Search for the cell housing the specified text and yield its [X, Y] center coordinate. 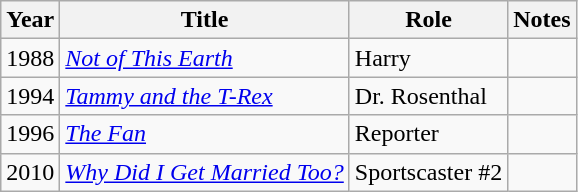
Reporter [428, 134]
Harry [428, 58]
Not of This Earth [205, 58]
Why Did I Get Married Too? [205, 172]
1988 [30, 58]
The Fan [205, 134]
Year [30, 20]
1994 [30, 96]
2010 [30, 172]
Dr. Rosenthal [428, 96]
Tammy and the T-Rex [205, 96]
Title [205, 20]
Role [428, 20]
Notes [542, 20]
Sportscaster #2 [428, 172]
1996 [30, 134]
